Return (x, y) of the center of cell containing provided text 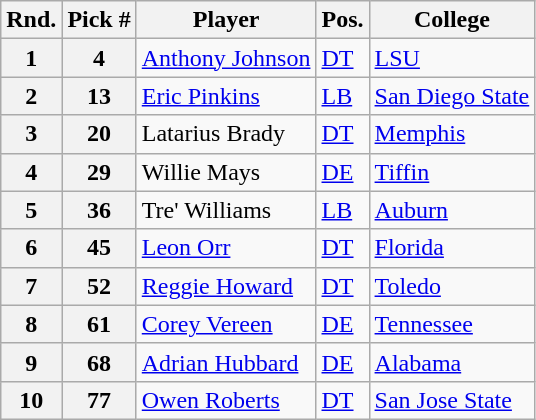
Auburn (452, 210)
36 (99, 210)
Alabama (452, 362)
Pos. (342, 20)
61 (99, 324)
13 (99, 96)
Florida (452, 248)
Eric Pinkins (226, 96)
77 (99, 400)
San Diego State (452, 96)
1 (32, 58)
20 (99, 134)
Leon Orr (226, 248)
Rnd. (32, 20)
29 (99, 172)
Reggie Howard (226, 286)
Willie Mays (226, 172)
LSU (452, 58)
Tennessee (452, 324)
Corey Vereen (226, 324)
68 (99, 362)
College (452, 20)
Tre' Williams (226, 210)
Adrian Hubbard (226, 362)
Player (226, 20)
10 (32, 400)
Pick # (99, 20)
9 (32, 362)
Anthony Johnson (226, 58)
Owen Roberts (226, 400)
52 (99, 286)
Tiffin (452, 172)
Latarius Brady (226, 134)
5 (32, 210)
6 (32, 248)
Memphis (452, 134)
3 (32, 134)
7 (32, 286)
8 (32, 324)
45 (99, 248)
Toledo (452, 286)
2 (32, 96)
San Jose State (452, 400)
